Find where the given text appears and provide that cell's center as [x, y] coordinate. 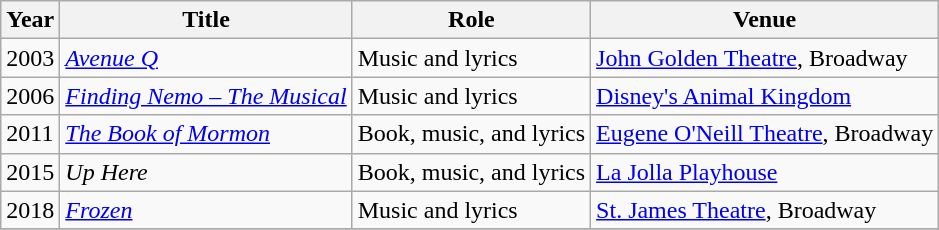
2006 [30, 96]
Avenue Q [206, 58]
Eugene O'Neill Theatre, Broadway [765, 134]
John Golden Theatre, Broadway [765, 58]
2015 [30, 172]
2011 [30, 134]
La Jolla Playhouse [765, 172]
Venue [765, 20]
2003 [30, 58]
Role [471, 20]
The Book of Mormon [206, 134]
Disney's Animal Kingdom [765, 96]
Title [206, 20]
Up Here [206, 172]
St. James Theatre, Broadway [765, 210]
Frozen [206, 210]
2018 [30, 210]
Year [30, 20]
Finding Nemo – The Musical [206, 96]
